Determine the (X, Y) coordinate at the center of the cell enclosing the given text.  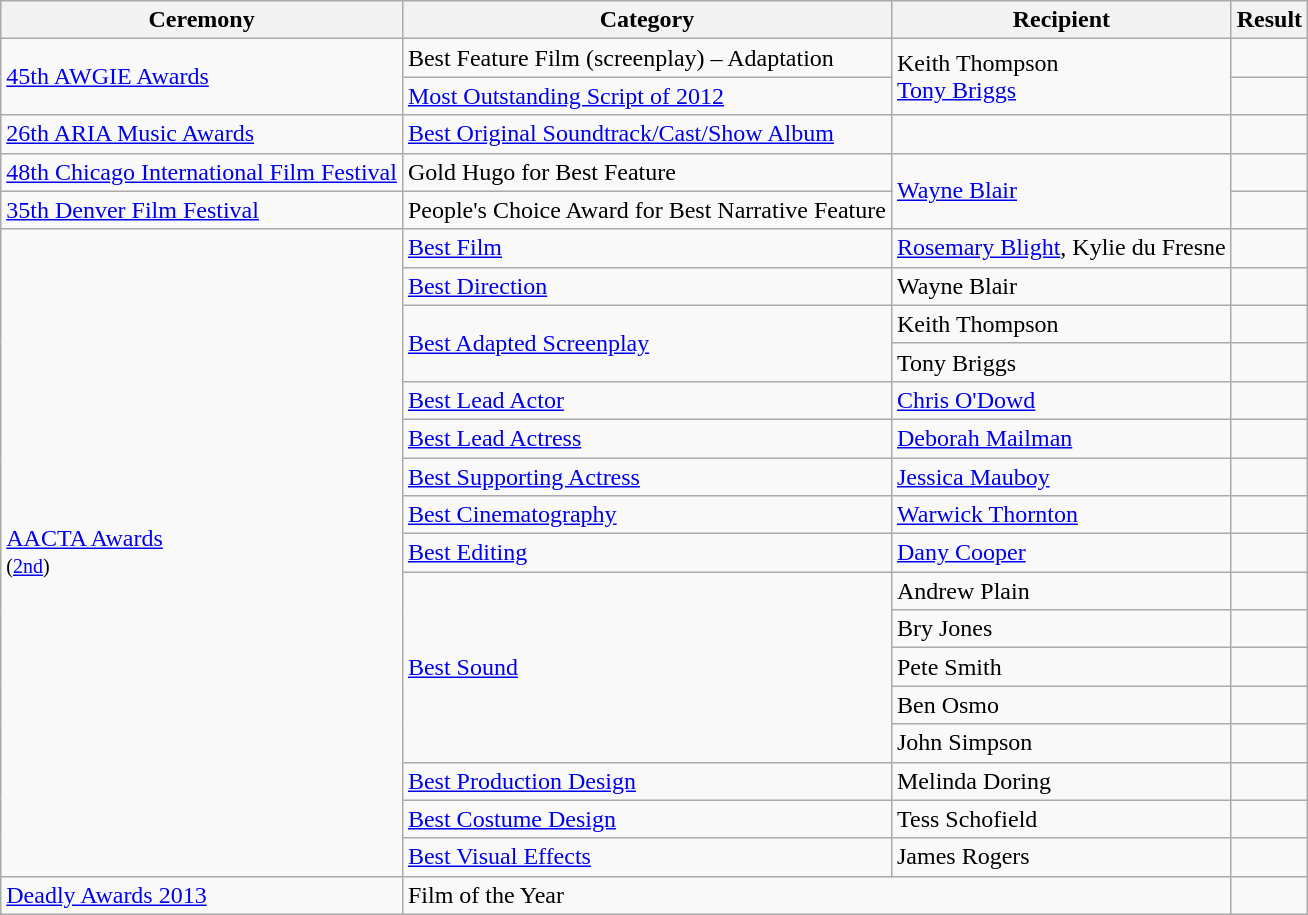
Best Costume Design (646, 819)
Best Direction (646, 286)
Jessica Mauboy (1061, 477)
Warwick Thornton (1061, 515)
Best Feature Film (screenplay) – Adaptation (646, 58)
35th Denver Film Festival (202, 210)
Dany Cooper (1061, 553)
Rosemary Blight, Kylie du Fresne (1061, 248)
Best Original Soundtrack/Cast/Show Album (646, 134)
Best Production Design (646, 781)
People's Choice Award for Best Narrative Feature (646, 210)
Best Visual Effects (646, 857)
Melinda Doring (1061, 781)
Keith Thompson (1061, 324)
Recipient (1061, 20)
Best Cinematography (646, 515)
James Rogers (1061, 857)
AACTA Awards(2nd) (202, 552)
Result (1269, 20)
Deadly Awards 2013 (202, 895)
45th AWGIE Awards (202, 77)
John Simpson (1061, 743)
Keith ThompsonTony Briggs (1061, 77)
Best Sound (646, 667)
Chris O'Dowd (1061, 400)
Ceremony (202, 20)
Tess Schofield (1061, 819)
Bry Jones (1061, 629)
Deborah Mailman (1061, 438)
Best Lead Actor (646, 400)
Film of the Year (816, 895)
Best Film (646, 248)
Gold Hugo for Best Feature (646, 172)
Best Adapted Screenplay (646, 343)
Ben Osmo (1061, 705)
Best Editing (646, 553)
Best Lead Actress (646, 438)
Andrew Plain (1061, 591)
Pete Smith (1061, 667)
Most Outstanding Script of 2012 (646, 96)
48th Chicago International Film Festival (202, 172)
Best Supporting Actress (646, 477)
26th ARIA Music Awards (202, 134)
Tony Briggs (1061, 362)
Category (646, 20)
